For the text-containing cell, return its midpoint in (X, Y) coordinate format. 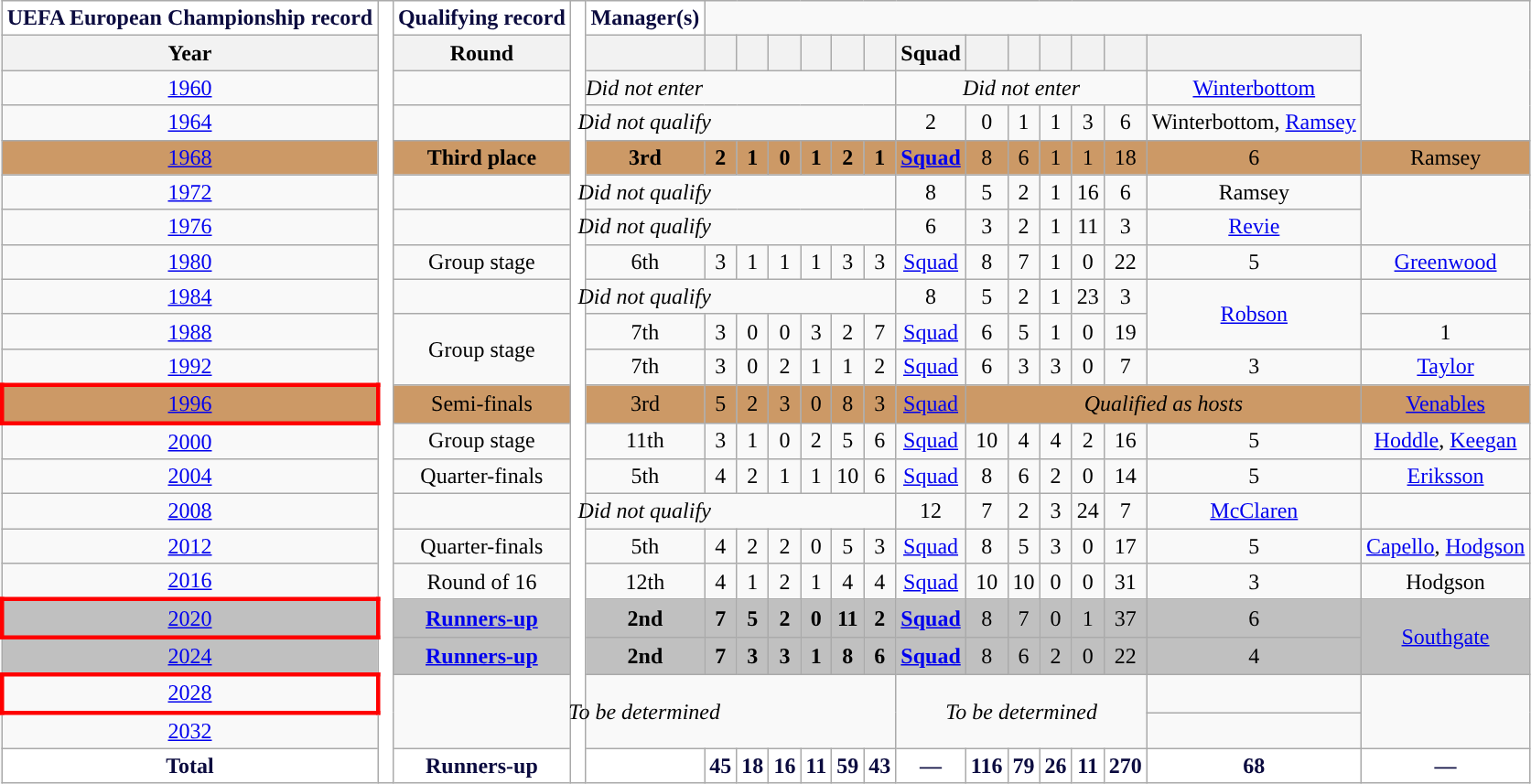
Hodgson (1445, 582)
2016 (189, 582)
1972 (189, 192)
Semi-finals (481, 404)
Eriksson (1445, 477)
Manager(s) (645, 18)
Southgate (1445, 637)
Robson (1254, 314)
Third place (481, 157)
12 (931, 511)
37 (1126, 618)
1992 (189, 367)
2020 (189, 618)
1968 (189, 157)
2004 (189, 477)
2008 (189, 511)
1984 (189, 296)
Hoddle, Keegan (1445, 441)
26 (1056, 766)
19 (1126, 331)
Qualified as hosts (1163, 404)
23 (1087, 296)
Capello, Hodgson (1445, 546)
43 (880, 766)
59 (847, 766)
Round (481, 53)
Revie (1254, 227)
1960 (189, 88)
24 (1087, 511)
Greenwood (1445, 262)
Taylor (1445, 367)
45 (721, 766)
Year (189, 53)
1996 (189, 404)
1988 (189, 331)
17 (1126, 546)
2000 (189, 441)
2028 (189, 693)
2024 (189, 655)
Winterbottom (1254, 88)
Total (189, 766)
1976 (189, 227)
79 (1023, 766)
270 (1126, 766)
14 (1126, 477)
6th (645, 262)
Venables (1445, 404)
68 (1254, 766)
116 (987, 766)
1980 (189, 262)
1964 (189, 123)
2012 (189, 546)
2032 (189, 730)
Round of 16 (481, 582)
31 (1126, 582)
11th (645, 441)
UEFA European Championship record (189, 18)
Winterbottom, Ramsey (1254, 123)
McClaren (1254, 511)
12th (645, 582)
Qualifying record (481, 18)
